Extract the [x, y] coordinate from the center of the cell holding the provided text.  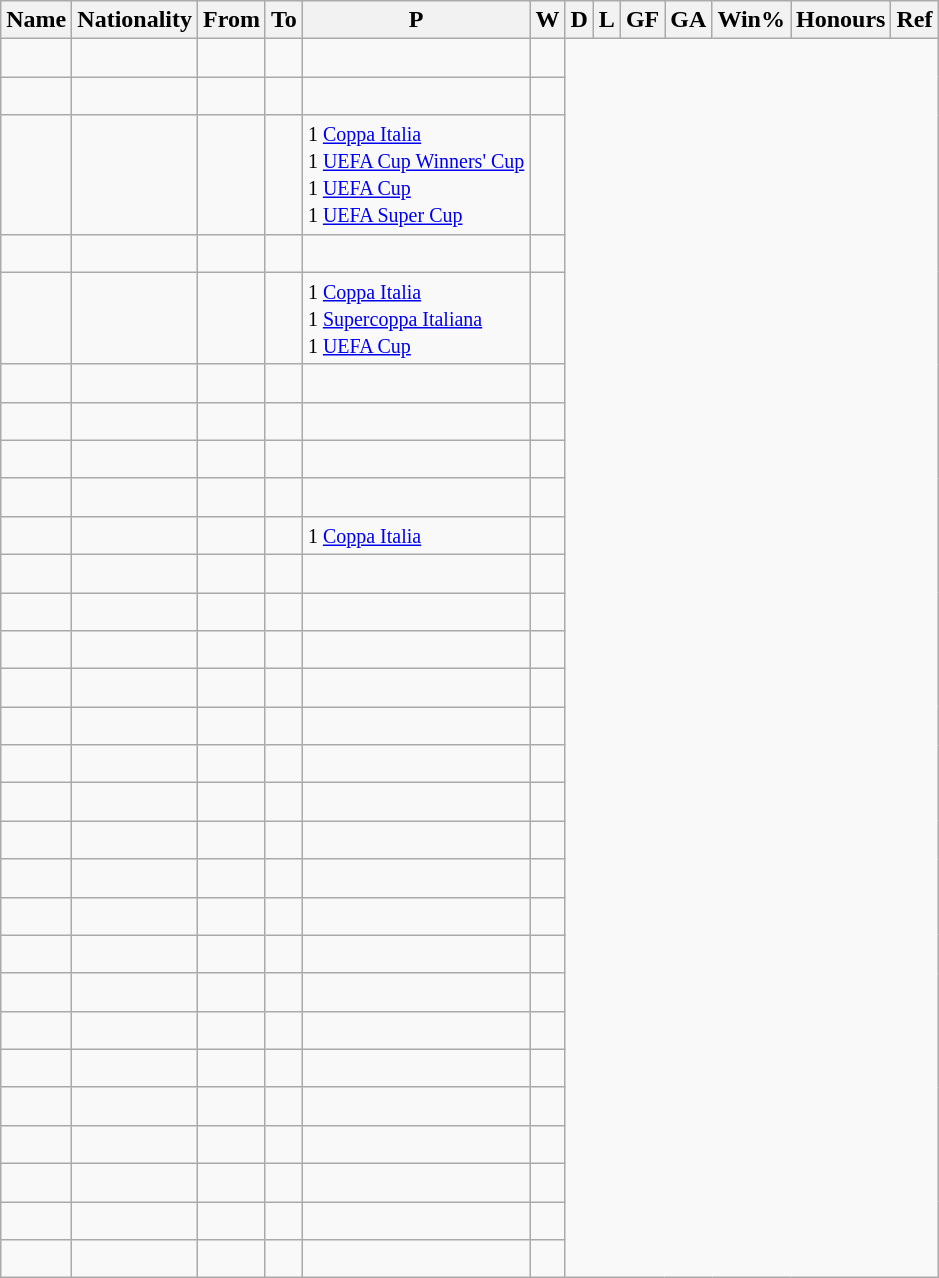
From [232, 20]
GA [688, 20]
W [548, 20]
P [416, 20]
Win% [752, 20]
GF [642, 20]
Nationality [135, 20]
To [284, 20]
Name [36, 20]
1 Coppa Italia [416, 535]
1 Coppa Italia1 UEFA Cup Winners' Cup1 UEFA Cup1 UEFA Super Cup [416, 174]
Ref [914, 20]
D [579, 20]
Honours [840, 20]
1 Coppa Italia1 Supercoppa Italiana1 UEFA Cup [416, 318]
L [606, 20]
